Identify which cell holds the provided text, then report its [x, y] central coordinate. 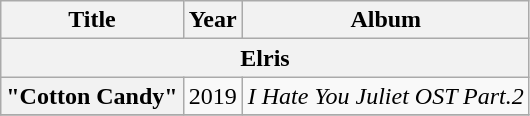
2019 [212, 96]
I Hate You Juliet OST Part.2 [386, 96]
Title [92, 20]
"Cotton Candy" [92, 96]
Album [386, 20]
Elris [266, 58]
Year [212, 20]
